Return the (x, y) coordinate for the center point of the cell that contains the specified text.  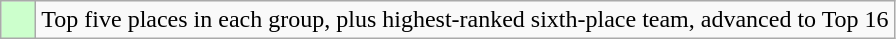
Top five places in each group, plus highest-ranked sixth-place team, advanced to Top 16 (465, 20)
